Determine the [X, Y] coordinate at the center of the cell enclosing the given text.  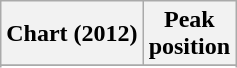
Chart (2012) [72, 34]
Peak position [189, 34]
